Detect which cell encompasses the target text, then output its (x, y) center coordinate. 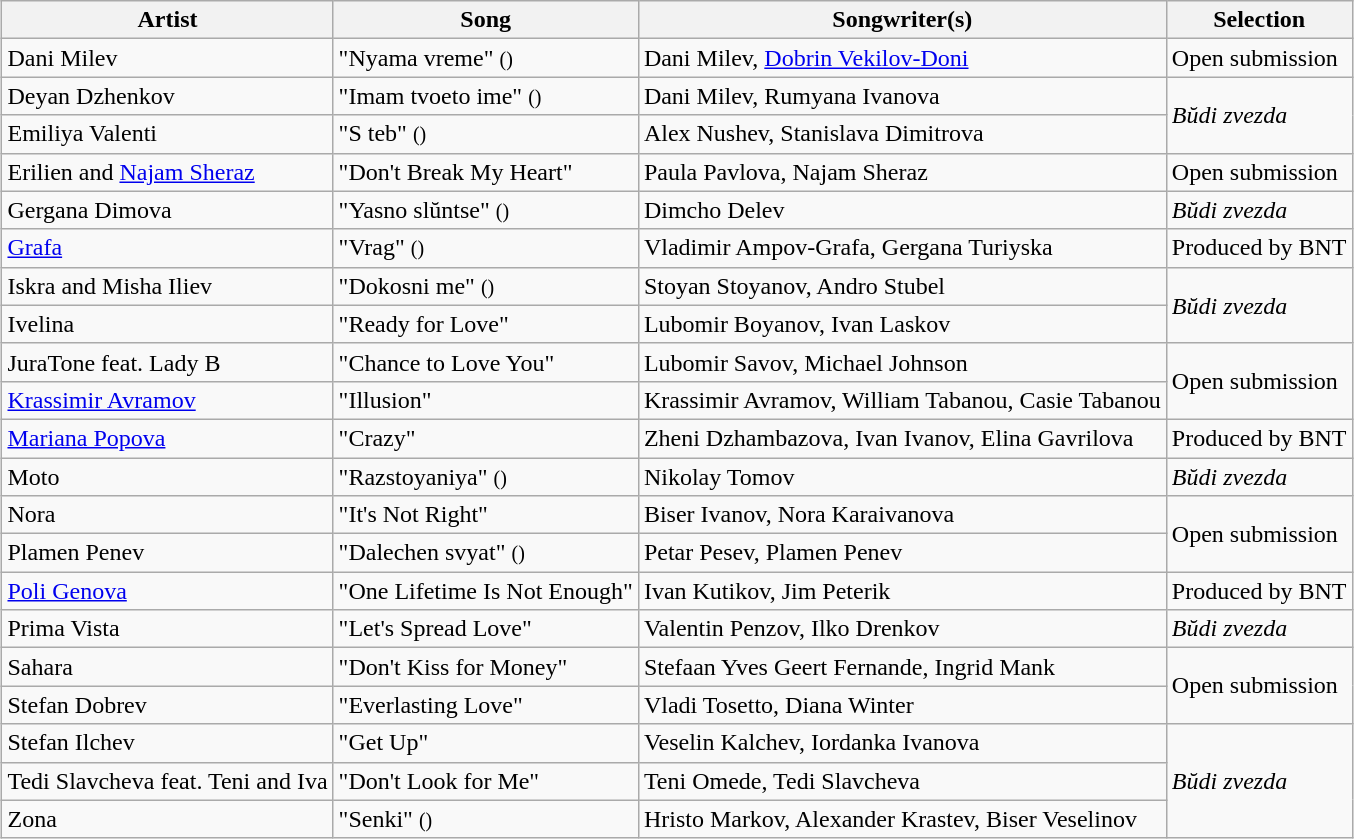
"Everlasting Love" (486, 705)
"One Lifetime Is Not Enough" (486, 591)
"Razstoyaniya" () (486, 477)
Deyan Dzhenkov (168, 96)
Stefaan Yves Geert Fernande, Ingrid Mank (902, 667)
"Yasno slŭntse" () (486, 210)
Valentin Penzov, Ilko Drenkov (902, 629)
"Senki" () (486, 819)
Moto (168, 477)
Prima Vista (168, 629)
Ivelina (168, 324)
Lubomir Boyanov, Ivan Laskov (902, 324)
Mariana Popova (168, 438)
"S teb" () (486, 134)
Dani Milev (168, 58)
"Crazy" (486, 438)
Stoyan Stoyanov, Andro Stubel (902, 286)
Iskra and Misha Iliev (168, 286)
Biser Ivanov, Nora Karaivanova (902, 515)
Sahara (168, 667)
Stefan Ilchev (168, 743)
"Dokosni me" () (486, 286)
Gergana Dimova (168, 210)
Paula Pavlova, Najam Sheraz (902, 172)
Vladimir Ampov-Grafa, Gergana Turiyska (902, 248)
Zona (168, 819)
Ivan Kutikov, Jim Peterik (902, 591)
JuraTone feat. Lady B (168, 362)
"Don't Kiss for Money" (486, 667)
Dani Milev, Dobrin Vekilov-Doni (902, 58)
"Nyama vreme" () (486, 58)
Nikolay Tomov (902, 477)
Krassimir Avramov, William Tabanou, Casie Tabanou (902, 400)
Vladi Tosetto, Diana Winter (902, 705)
Hristo Markov, Alexander Krastev, Biser Veselinov (902, 819)
"Ready for Love" (486, 324)
"It's Not Right" (486, 515)
"Let's Spread Love" (486, 629)
Veselin Kalchev, Iordanka Ivanova (902, 743)
Alex Nushev, Stanislava Dimitrova (902, 134)
"Don't Look for Me" (486, 781)
"Imam tvoeto ime" () (486, 96)
Dimcho Delev (902, 210)
Dani Milev, Rumyana Ivanova (902, 96)
"Vrag" () (486, 248)
Petar Pesev, Plamen Penev (902, 553)
Tedi Slavcheva feat. Teni and Iva (168, 781)
"Dalechen svyat" () (486, 553)
"Don't Break My Heart" (486, 172)
Teni Omede, Tedi Slavcheva (902, 781)
Selection (1259, 20)
Plamen Penev (168, 553)
Poli Genova (168, 591)
Lubomir Savov, Michael Johnson (902, 362)
Krassimir Avramov (168, 400)
Songwriter(s) (902, 20)
Emiliya Valenti (168, 134)
"Get Up" (486, 743)
Stefan Dobrev (168, 705)
"Chance to Love You" (486, 362)
Artist (168, 20)
Zheni Dzhambazova, Ivan Ivanov, Elina Gavrilova (902, 438)
Nora (168, 515)
Song (486, 20)
Grafa (168, 248)
Erilien and Najam Sheraz (168, 172)
"Illusion" (486, 400)
